Capture the cell that displays the provided text and extract its (X, Y) central coordinate. 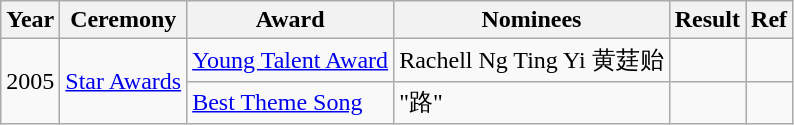
Young Talent Award (290, 60)
Result (707, 20)
2005 (30, 82)
Ref (770, 20)
Nominees (532, 20)
Ceremony (124, 20)
Star Awards (124, 82)
Year (30, 20)
Best Theme Song (290, 102)
Rachell Ng Ting Yi 黄莛贻 (532, 60)
Award (290, 20)
"路" (532, 102)
